For the text-containing cell, return its midpoint in (X, Y) coordinate format. 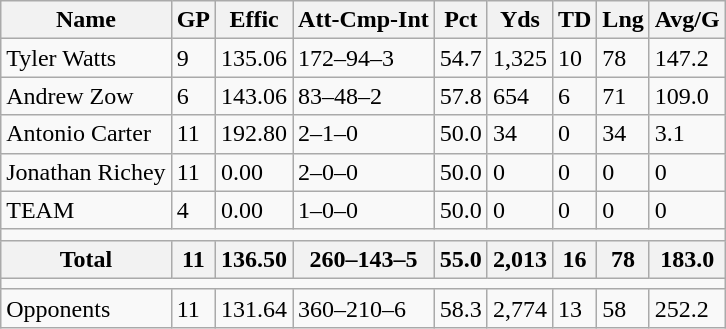
9 (193, 58)
Pct (460, 20)
Effic (254, 20)
Yds (520, 20)
4 (193, 210)
Jonathan Richey (86, 172)
260–143–5 (364, 259)
Tyler Watts (86, 58)
136.50 (254, 259)
192.80 (254, 134)
54.7 (460, 58)
252.2 (687, 308)
Antonio Carter (86, 134)
131.64 (254, 308)
2–0–0 (364, 172)
135.06 (254, 58)
2–1–0 (364, 134)
Avg/G (687, 20)
16 (574, 259)
Total (86, 259)
TEAM (86, 210)
57.8 (460, 96)
13 (574, 308)
2,013 (520, 259)
1,325 (520, 58)
172–94–3 (364, 58)
GP (193, 20)
Att-Cmp-Int (364, 20)
147.2 (687, 58)
1–0–0 (364, 210)
Opponents (86, 308)
Lng (623, 20)
55.0 (460, 259)
Name (86, 20)
654 (520, 96)
183.0 (687, 259)
TD (574, 20)
360–210–6 (364, 308)
Andrew Zow (86, 96)
71 (623, 96)
10 (574, 58)
3.1 (687, 134)
58.3 (460, 308)
83–48–2 (364, 96)
58 (623, 308)
2,774 (520, 308)
143.06 (254, 96)
109.0 (687, 96)
